Extract the (X, Y) coordinate from the center of the cell holding the provided text.  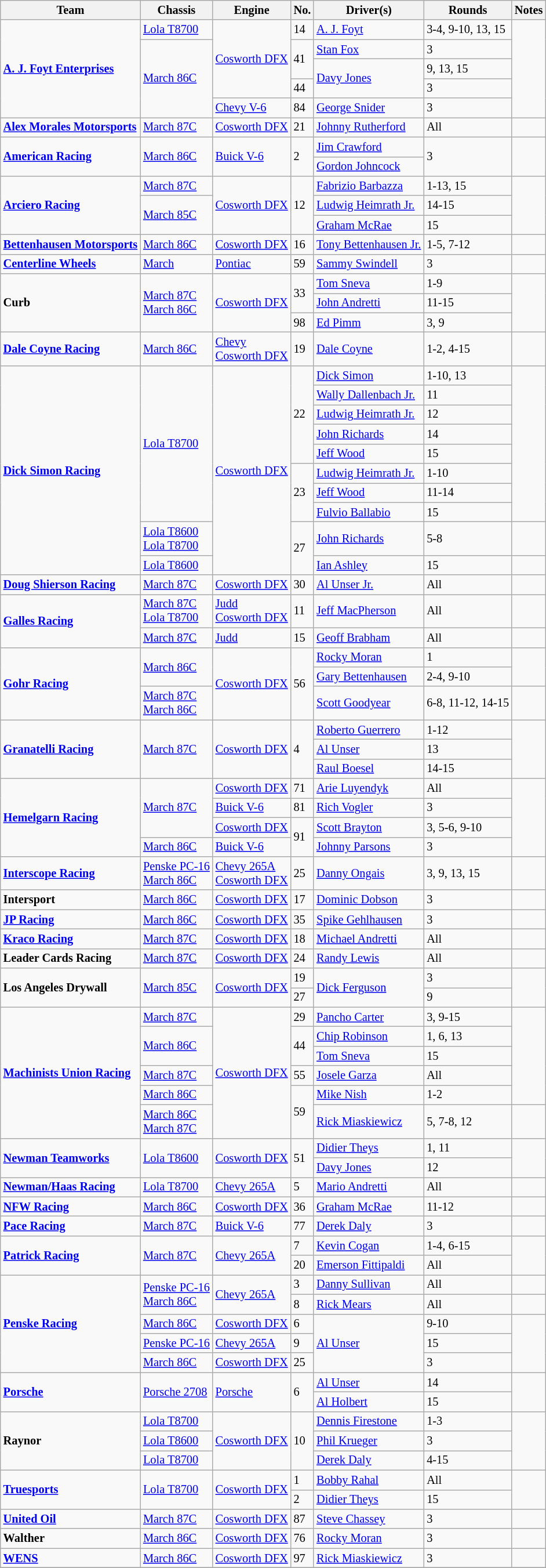
JP Racing (71, 919)
5, 7-8, 12 (468, 1121)
98 (303, 323)
John Andretti (369, 303)
Rounds (468, 10)
3, 5-6, 9-10 (468, 827)
March 86CMarch 87C (176, 1121)
1-10 (468, 473)
Galles Racing (71, 621)
Newman Teamworks (71, 1158)
Al Holbert (369, 1402)
21 (303, 127)
8 (303, 1304)
1-9 (468, 284)
Dick Ferguson (369, 987)
Bettenhausen Motorsports (71, 244)
7 (303, 1245)
WENS (71, 1558)
81 (303, 807)
9, 13, 15 (468, 68)
American Racing (71, 157)
3, 9 (468, 323)
Intersport (71, 900)
3-4, 9-10, 13, 15 (468, 30)
Los Angeles Drywall (71, 987)
36 (303, 1207)
Machinists Union Racing (71, 1073)
Chassis (176, 10)
Jim Crawford (369, 147)
George Snider (369, 108)
JuddCosworth DFX (252, 611)
Pontiac (252, 264)
4-15 (468, 1460)
Granatelli Racing (71, 749)
Chip Robinson (369, 1037)
71 (303, 788)
Driver(s) (369, 10)
1-3 (468, 1421)
Team (71, 10)
Danny Ongais (369, 873)
Mario Andretti (369, 1187)
Ed Pimm (369, 323)
NFW Racing (71, 1207)
Gohr Racing (71, 683)
Patrick Racing (71, 1255)
Steve Chassey (369, 1519)
Hemelgarn Racing (71, 818)
1-13, 15 (468, 186)
1-2 (468, 1095)
5-8 (468, 538)
Truesports (71, 1490)
1-10, 13 (468, 375)
Pace Racing (71, 1226)
1, 11 (468, 1148)
Danny Sullivan (369, 1284)
Interscope Racing (71, 873)
Geoff Brabham (369, 638)
Arie Luyendyk (369, 788)
Walther (71, 1538)
Penske PC-16 (176, 1343)
30 (303, 585)
Fabrizio Barbazza (369, 186)
Doug Shierson Racing (71, 585)
84 (303, 108)
Penske Racing (71, 1323)
18 (303, 939)
Porsche 2708 (176, 1392)
11-14 (468, 493)
56 (303, 683)
A. J. Foyt (369, 30)
91 (303, 836)
87 (303, 1519)
Rick Mears (369, 1304)
Johnny Parsons (369, 847)
Dick Simon Racing (71, 470)
3, 9-15 (468, 1017)
51 (303, 1158)
United Oil (71, 1519)
Scott Brayton (369, 827)
Dale Coyne Racing (71, 349)
97 (303, 1558)
24 (303, 958)
Bobby Rahal (369, 1480)
Raul Boesel (369, 769)
Al Unser Jr. (369, 585)
3, 9, 13, 15 (468, 873)
1-2, 4-15 (468, 349)
Michael Andretti (369, 939)
20 (303, 1265)
Phil Krueger (369, 1441)
Wally Dallenbach Jr. (369, 395)
29 (303, 1017)
Judd (252, 638)
ChevyCosworth DFX (252, 349)
Newman/Haas Racing (71, 1187)
33 (303, 294)
22 (303, 414)
Gordon Johncock (369, 166)
Emerson Fittipaldi (369, 1265)
1-12 (468, 730)
2-4, 9-10 (468, 676)
Curb (71, 303)
6-8, 11-12, 14-15 (468, 703)
Dominic Dobson (369, 900)
Alex Morales Motorsports (71, 127)
Spike Gehlhausen (369, 919)
Centerline Wheels (71, 264)
March (176, 264)
No. (303, 10)
Ian Ashley (369, 565)
Sammy Swindell (369, 264)
1, 6, 13 (468, 1037)
Chevy 265ACosworth DFX (252, 873)
1-5, 7-12 (468, 244)
17 (303, 900)
Dennis Firestone (369, 1421)
Rich Vogler (369, 807)
4 (303, 749)
10 (303, 1441)
41 (303, 59)
Fulvio Ballabio (369, 512)
Arciero Racing (71, 205)
A. J. Foyt Enterprises (71, 68)
March 87CLola T8700 (176, 611)
5 (303, 1187)
Raynor (71, 1441)
Stan Fox (369, 49)
Scott Goodyear (369, 703)
Dale Coyne (369, 349)
77 (303, 1226)
Gary Bettenhausen (369, 676)
Engine (252, 10)
Notes (529, 10)
Pancho Carter (369, 1017)
Kraco Racing (71, 939)
Lola T8600Lola T8700 (176, 538)
Randy Lewis (369, 958)
Jeff MacPherson (369, 611)
1-4, 6-15 (468, 1245)
16 (303, 244)
Roberto Guerrero (369, 730)
Leader Cards Racing (71, 958)
23 (303, 492)
13 (468, 749)
Chevy V-6 (252, 108)
11-12 (468, 1207)
Dick Simon (369, 375)
9-10 (468, 1324)
11-15 (468, 303)
76 (303, 1538)
Josele Garza (369, 1075)
Tony Bettenhausen Jr. (369, 244)
35 (303, 919)
Johnny Rutherford (369, 127)
Mike Nish (369, 1095)
Kevin Cogan (369, 1245)
55 (303, 1075)
